From the cell containing the given text, extract its center point as [x, y] coordinate. 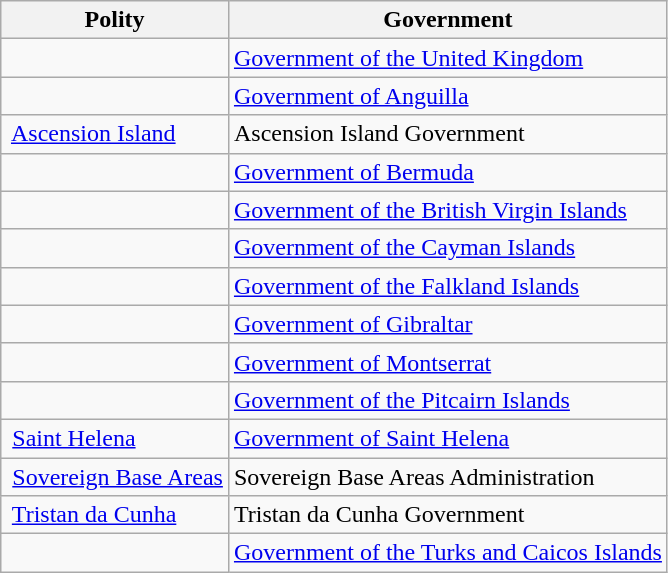
Tristan da Cunha Government [448, 515]
Government of the Turks and Caicos Islands [448, 553]
Polity [115, 20]
Tristan da Cunha [115, 515]
Government of the Falkland Islands [448, 286]
Government of the British Virgin Islands [448, 210]
Government of Saint Helena [448, 438]
Government of Gibraltar [448, 324]
Government of Montserrat [448, 362]
Saint Helena [115, 438]
Government of the Pitcairn Islands [448, 400]
Government of Bermuda [448, 172]
Government of the United Kingdom [448, 58]
Government of Anguilla [448, 96]
Government [448, 20]
Government of the Cayman Islands [448, 248]
Sovereign Base Areas [115, 477]
Sovereign Base Areas Administration [448, 477]
Ascension Island [115, 134]
Ascension Island Government [448, 134]
